Search for the cell housing the specified text and yield its [X, Y] center coordinate. 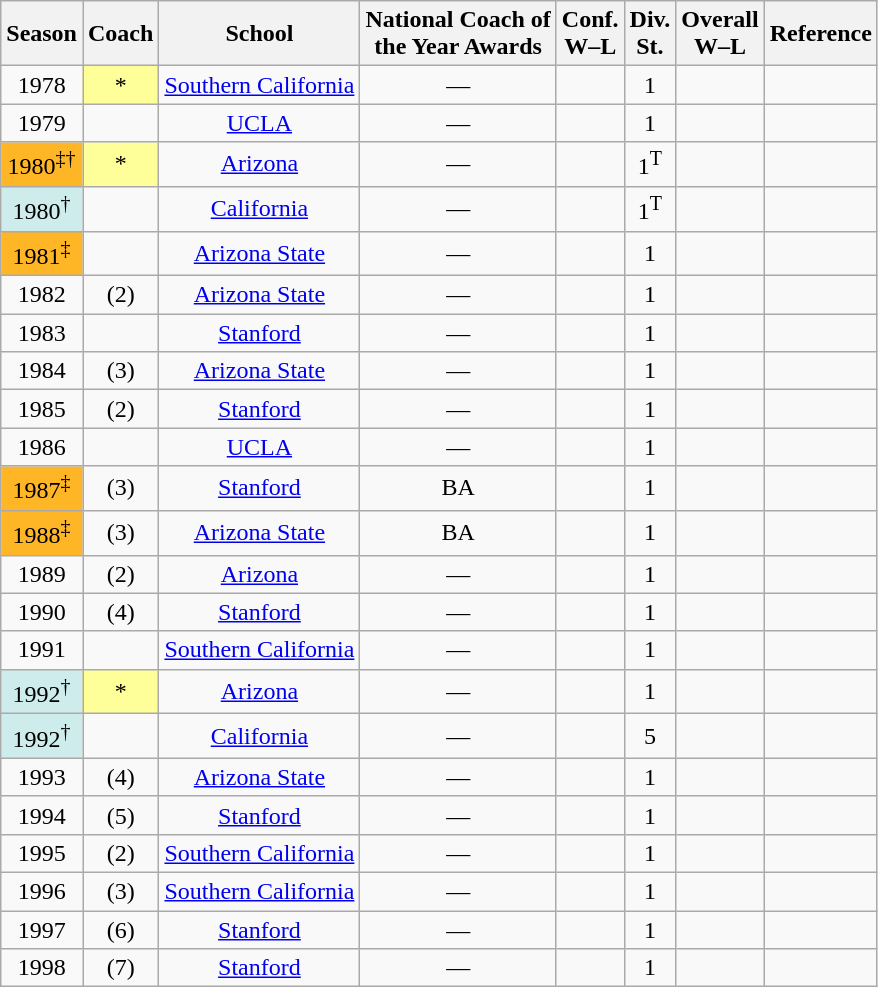
1997 [42, 930]
1989 [42, 574]
1986 [42, 447]
1988‡ [42, 532]
Div.St. [650, 34]
1985 [42, 409]
Conf.W–L [590, 34]
School [260, 34]
1978 [42, 85]
1980‡† [42, 164]
(5) [120, 815]
1993 [42, 777]
1987‡ [42, 488]
5 [650, 736]
1996 [42, 892]
1998 [42, 968]
1984 [42, 371]
Coach [120, 34]
1980† [42, 208]
1994 [42, 815]
1983 [42, 333]
National Coach ofthe Year Awards [458, 34]
1990 [42, 612]
1995 [42, 853]
1982 [42, 295]
(7) [120, 968]
Season [42, 34]
(6) [120, 930]
1979 [42, 123]
1991 [42, 650]
OverallW–L [720, 34]
1981‡ [42, 254]
Reference [820, 34]
